Provide the [X, Y] coordinate of the cell's center where the given text is located.  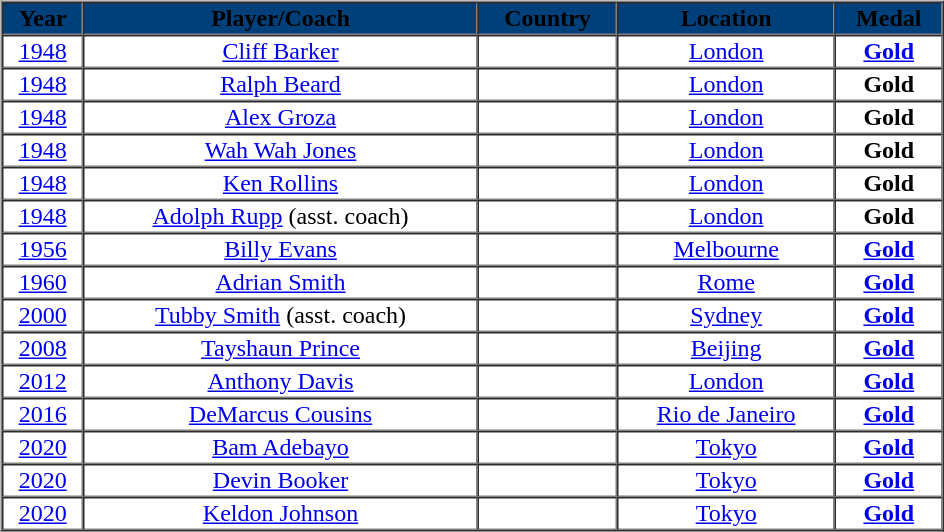
1960 [42, 282]
Medal [888, 18]
DeMarcus Cousins [280, 414]
Ralph Beard [280, 84]
Devin Booker [280, 480]
Tayshaun Prince [280, 348]
2012 [42, 382]
1956 [42, 250]
Wah Wah Jones [280, 150]
Billy Evans [280, 250]
Anthony Davis [280, 382]
Alex Groza [280, 118]
Rome [726, 282]
Player/Coach [280, 18]
Adolph Rupp (asst. coach) [280, 216]
Bam Adebayo [280, 448]
2008 [42, 348]
Location [726, 18]
Year [42, 18]
Keldon Johnson [280, 514]
Rio de Janeiro [726, 414]
Tubby Smith (asst. coach) [280, 316]
Adrian Smith [280, 282]
2016 [42, 414]
Cliff Barker [280, 52]
Beijing [726, 348]
Sydney [726, 316]
Country [548, 18]
2000 [42, 316]
Melbourne [726, 250]
Ken Rollins [280, 184]
